Output the (x, y) coordinate of the center of the cell containing the given text.  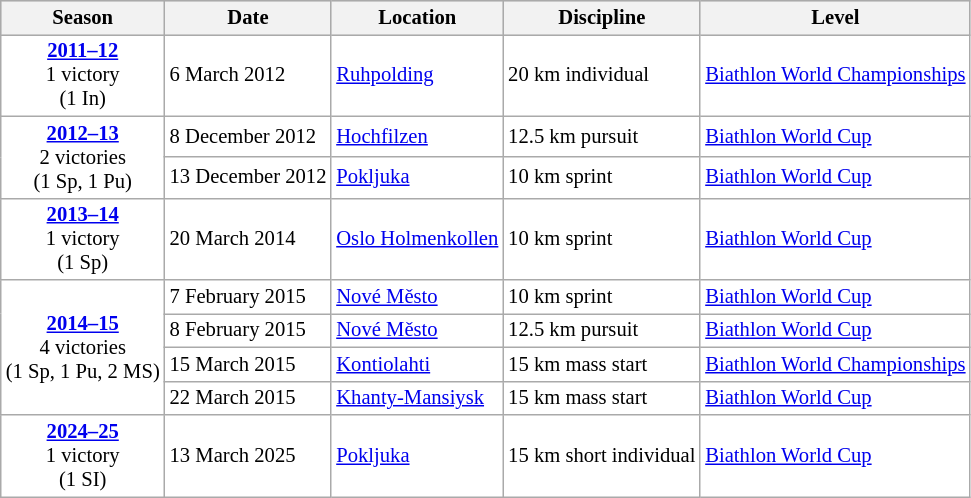
6 March 2012 (248, 75)
13 March 2025 (248, 455)
Kontiolahti (417, 364)
15 March 2015 (248, 364)
Level (835, 17)
20 March 2014 (248, 239)
22 March 2015 (248, 398)
Hochfilzen (417, 136)
Ruhpolding (417, 75)
2013–14 1 victory (1 Sp) (83, 239)
13 December 2012 (248, 178)
2012–13 2 victories (1 Sp, 1 Pu) (83, 157)
Khanty-Mansiysk (417, 398)
20 km individual (602, 75)
7 February 2015 (248, 297)
8 February 2015 (248, 330)
15 km short individual (602, 455)
2011–12 1 victory (1 In) (83, 75)
2014–15 4 victories (1 Sp, 1 Pu, 2 MS) (83, 348)
2024–25 1 victory (1 SI) (83, 455)
Discipline (602, 17)
8 December 2012 (248, 136)
Season (83, 17)
Date (248, 17)
Oslo Holmenkollen (417, 239)
Location (417, 17)
